Return the (x, y) coordinate for the center point of the cell that contains the specified text.  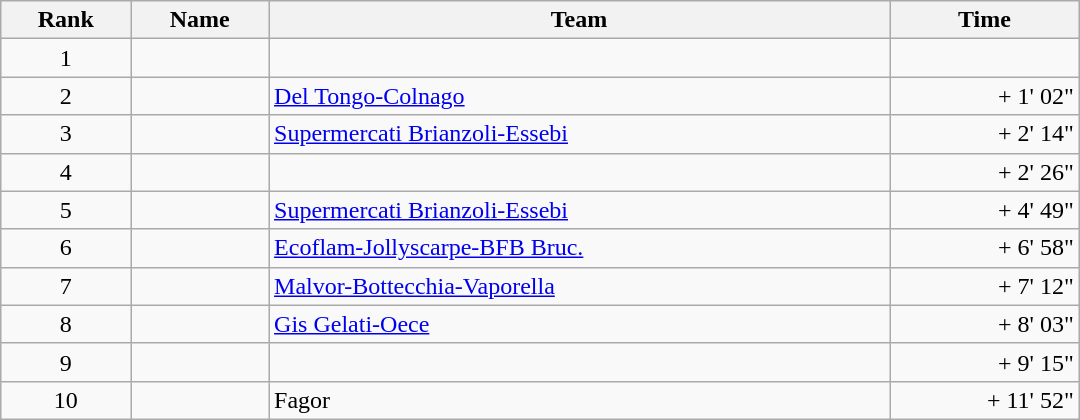
7 (66, 286)
Name (200, 20)
Malvor-Bottecchia-Vaporella (580, 286)
Rank (66, 20)
1 (66, 58)
4 (66, 172)
+ 9' 15" (985, 362)
+ 6' 58" (985, 248)
5 (66, 210)
+ 2' 14" (985, 134)
+ 1' 02" (985, 96)
+ 8' 03" (985, 324)
9 (66, 362)
+ 7' 12" (985, 286)
+ 4' 49" (985, 210)
Gis Gelati-Oece (580, 324)
6 (66, 248)
+ 2' 26" (985, 172)
3 (66, 134)
Del Tongo-Colnago (580, 96)
Team (580, 20)
+ 11' 52" (985, 400)
10 (66, 400)
Ecoflam-Jollyscarpe-BFB Bruc. (580, 248)
2 (66, 96)
Fagor (580, 400)
Time (985, 20)
8 (66, 324)
